Return [x, y] of the center of cell containing provided text 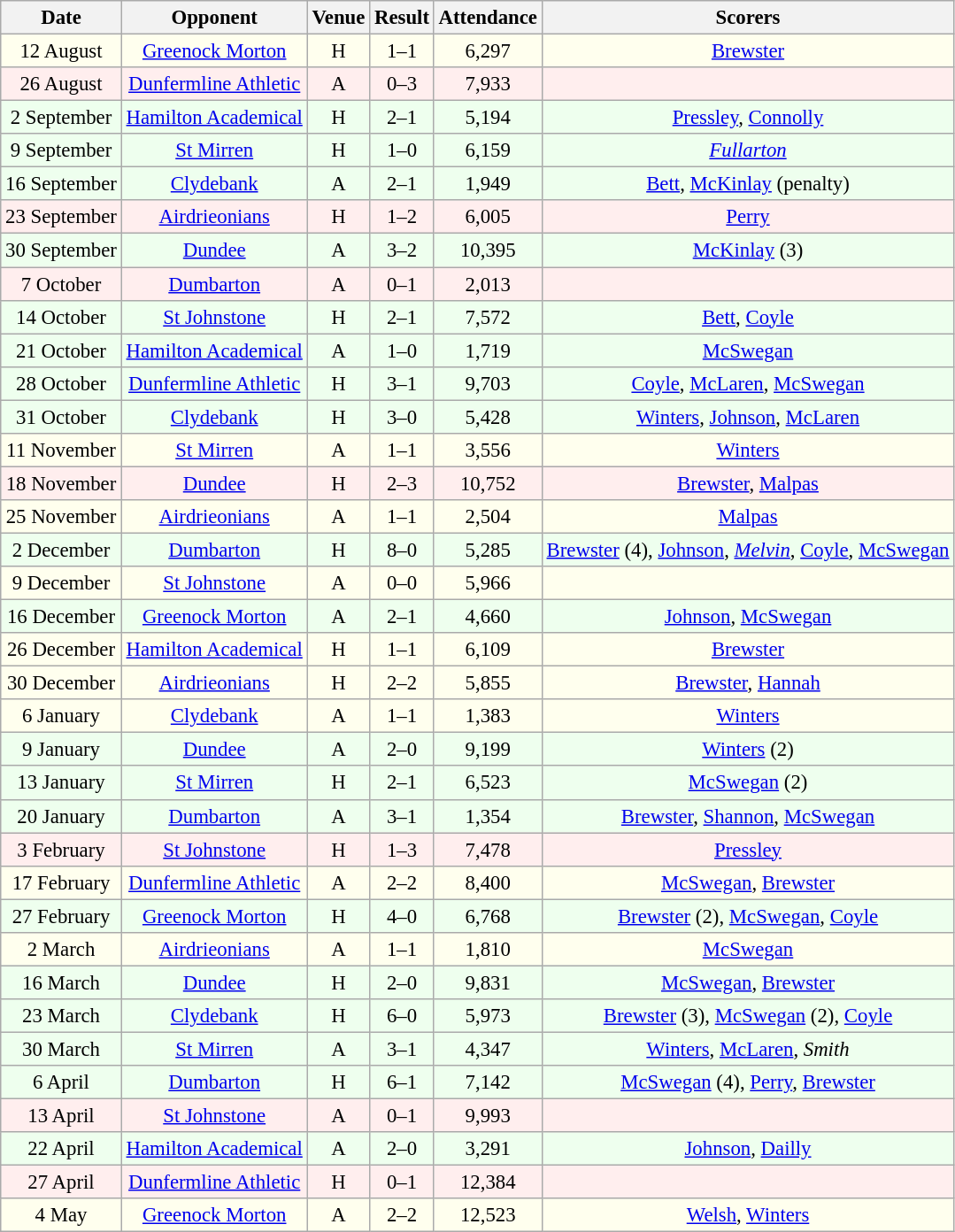
Scorers [748, 18]
4 May [61, 1215]
Bett, Coyle [748, 317]
3,291 [488, 1149]
Brewster (4), Johnson, Melvin, Coyle, McSwegan [748, 550]
12 August [61, 51]
Malpas [748, 517]
13 January [61, 783]
Brewster, Hannah [748, 683]
30 March [61, 1049]
8,400 [488, 882]
0–0 [402, 583]
9,199 [488, 750]
6 April [61, 1082]
5,966 [488, 583]
7,933 [488, 84]
2,013 [488, 284]
Johnson, McSwegan [748, 617]
Brewster (3), McSwegan (2), Coyle [748, 1016]
6,297 [488, 51]
2,504 [488, 517]
23 September [61, 217]
3–2 [402, 250]
5,973 [488, 1016]
McKinlay (3) [748, 250]
Perry [748, 217]
6,109 [488, 650]
12,523 [488, 1215]
22 April [61, 1149]
McSwegan (2) [748, 783]
12,384 [488, 1182]
14 October [61, 317]
Johnson, Dailly [748, 1149]
Attendance [488, 18]
Pressley [748, 850]
Venue [338, 18]
18 November [61, 483]
Winters, Johnson, McLaren [748, 417]
16 September [61, 184]
30 December [61, 683]
8–0 [402, 550]
2–3 [402, 483]
2 March [61, 950]
3–0 [402, 417]
4,347 [488, 1049]
9,703 [488, 383]
7,478 [488, 850]
9,831 [488, 982]
30 September [61, 250]
6–1 [402, 1082]
5,194 [488, 118]
4–0 [402, 916]
6,005 [488, 217]
1,354 [488, 816]
Welsh, Winters [748, 1215]
Winters, McLaren, Smith [748, 1049]
23 March [61, 1016]
Opponent [214, 18]
16 December [61, 617]
Pressley, Connolly [748, 118]
9,993 [488, 1116]
17 February [61, 882]
21 October [61, 350]
Fullarton [748, 150]
1,810 [488, 950]
Brewster, Malpas [748, 483]
1,383 [488, 716]
3 February [61, 850]
Brewster, Shannon, McSwegan [748, 816]
10,752 [488, 483]
6 January [61, 716]
Brewster (2), McSwegan, Coyle [748, 916]
5,428 [488, 417]
Winters (2) [748, 750]
1,719 [488, 350]
6,159 [488, 150]
20 January [61, 816]
5,285 [488, 550]
Coyle, McLaren, McSwegan [748, 383]
1–3 [402, 850]
7,142 [488, 1082]
13 April [61, 1116]
2 September [61, 118]
3,556 [488, 450]
7,572 [488, 317]
5,855 [488, 683]
McSwegan (4), Perry, Brewster [748, 1082]
16 March [61, 982]
Result [402, 18]
26 December [61, 650]
27 February [61, 916]
Bett, McKinlay (penalty) [748, 184]
9 September [61, 150]
6–0 [402, 1016]
Date [61, 18]
11 November [61, 450]
25 November [61, 517]
26 August [61, 84]
1–2 [402, 217]
31 October [61, 417]
1,949 [488, 184]
7 October [61, 284]
27 April [61, 1182]
2 December [61, 550]
9 January [61, 750]
4,660 [488, 617]
9 December [61, 583]
0–3 [402, 84]
6,768 [488, 916]
6,523 [488, 783]
28 October [61, 383]
10,395 [488, 250]
